Detect which cell encompasses the target text, then output its (X, Y) center coordinate. 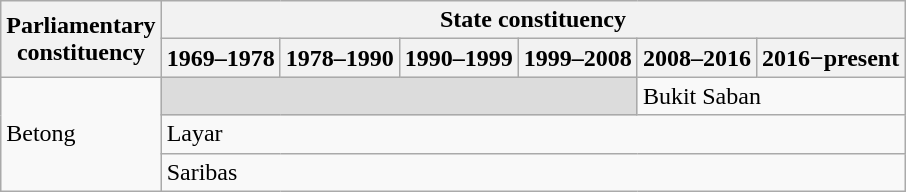
1999–2008 (578, 58)
1990–1999 (458, 58)
1969–1978 (220, 58)
1978–1990 (340, 58)
2016−present (830, 58)
Parliamentaryconstituency (81, 39)
2008–2016 (696, 58)
Layar (533, 134)
Betong (81, 134)
Saribas (533, 172)
State constituency (533, 20)
Bukit Saban (770, 96)
